Identify which cell holds the provided text, then report its (x, y) central coordinate. 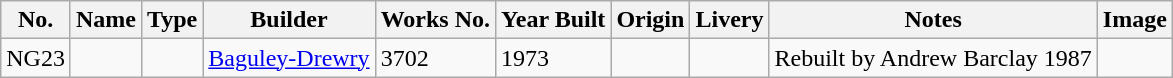
Notes (933, 20)
1973 (554, 58)
Origin (650, 20)
Works No. (435, 20)
Rebuilt by Andrew Barclay 1987 (933, 58)
Year Built (554, 20)
Baguley-Drewry (289, 58)
Name (106, 20)
Image (1134, 20)
No. (36, 20)
Type (172, 20)
3702 (435, 58)
Builder (289, 20)
NG23 (36, 58)
Livery (730, 20)
